Search for the cell housing the specified text and yield its (x, y) center coordinate. 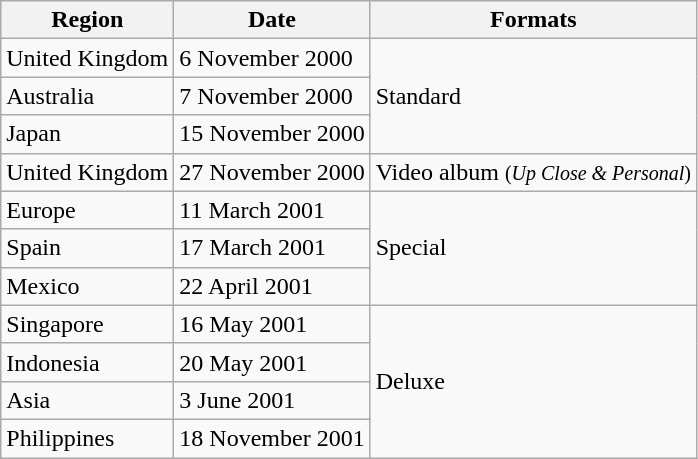
Deluxe (533, 381)
18 November 2001 (272, 438)
6 November 2000 (272, 58)
Mexico (88, 286)
Spain (88, 248)
3 June 2001 (272, 400)
Australia (88, 96)
Europe (88, 210)
16 May 2001 (272, 324)
20 May 2001 (272, 362)
Indonesia (88, 362)
17 March 2001 (272, 248)
Japan (88, 134)
11 March 2001 (272, 210)
7 November 2000 (272, 96)
27 November 2000 (272, 172)
Region (88, 20)
Standard (533, 96)
15 November 2000 (272, 134)
Asia (88, 400)
Date (272, 20)
Philippines (88, 438)
Special (533, 248)
Video album (Up Close & Personal) (533, 172)
Formats (533, 20)
22 April 2001 (272, 286)
Singapore (88, 324)
